For the text-containing cell, return its midpoint in (x, y) coordinate format. 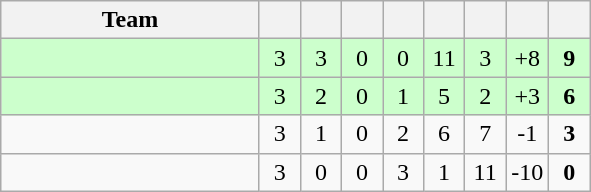
-1 (528, 134)
+3 (528, 96)
-10 (528, 172)
+8 (528, 58)
Team (130, 20)
5 (444, 96)
7 (486, 134)
9 (570, 58)
